Identify which cell holds the provided text, then report its (X, Y) central coordinate. 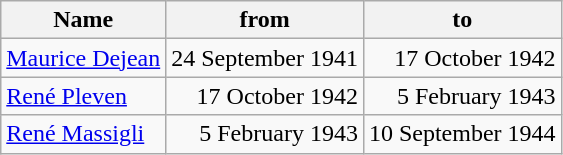
René Massigli (84, 134)
24 September 1941 (265, 58)
10 September 1944 (462, 134)
from (265, 20)
Maurice Dejean (84, 58)
René Pleven (84, 96)
Name (84, 20)
to (462, 20)
